Return [X, Y] of the center of cell containing provided text 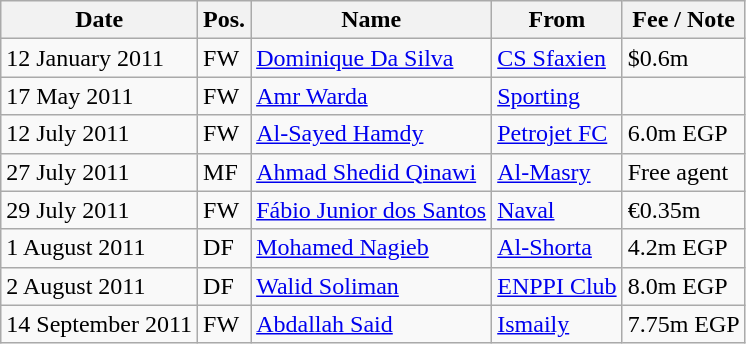
From [557, 20]
12 January 2011 [100, 58]
Mohamed Nagieb [372, 248]
8.0m EGP [684, 286]
Name [372, 20]
Free agent [684, 172]
Petrojet FC [557, 134]
Ismaily [557, 324]
Al-Shorta [557, 248]
Al-Sayed Hamdy [372, 134]
CS Sfaxien [557, 58]
Fee / Note [684, 20]
$0.6m [684, 58]
7.75m EGP [684, 324]
27 July 2011 [100, 172]
29 July 2011 [100, 210]
Naval [557, 210]
1 August 2011 [100, 248]
17 May 2011 [100, 96]
€0.35m [684, 210]
Ahmad Shedid Qinawi [372, 172]
Pos. [224, 20]
Date [100, 20]
12 July 2011 [100, 134]
2 August 2011 [100, 286]
Abdallah Said [372, 324]
4.2m EGP [684, 248]
Al-Masry [557, 172]
14 September 2011 [100, 324]
Walid Soliman [372, 286]
Dominique Da Silva [372, 58]
MF [224, 172]
Amr Warda [372, 96]
ENPPI Club [557, 286]
Sporting [557, 96]
Fábio Junior dos Santos [372, 210]
6.0m EGP [684, 134]
